Identify which cell holds the provided text, then report its (X, Y) central coordinate. 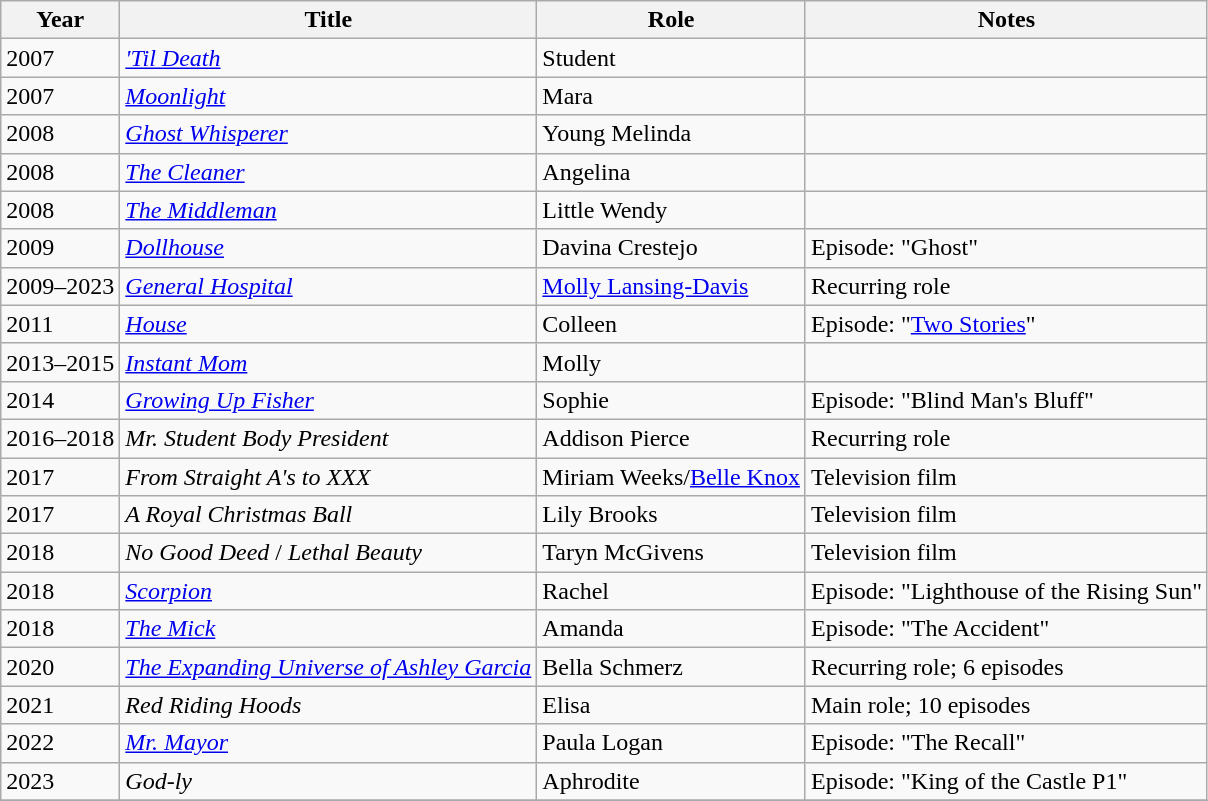
Growing Up Fisher (328, 400)
The Cleaner (328, 172)
2014 (60, 400)
2021 (60, 705)
Addison Pierce (672, 438)
Dollhouse (328, 248)
Instant Mom (328, 362)
Mr. Student Body President (328, 438)
Davina Crestejo (672, 248)
Scorpion (328, 591)
Ghost Whisperer (328, 134)
General Hospital (328, 286)
Episode: "Blind Man's Bluff" (1006, 400)
Angelina (672, 172)
Recurring role; 6 episodes (1006, 667)
Episode: "King of the Castle P1" (1006, 781)
Episode: "Ghost" (1006, 248)
Rachel (672, 591)
2009–2023 (60, 286)
2020 (60, 667)
2022 (60, 743)
2009 (60, 248)
2016–2018 (60, 438)
Molly (672, 362)
Paula Logan (672, 743)
Bella Schmerz (672, 667)
2013–2015 (60, 362)
Moonlight (328, 96)
Episode: "The Recall" (1006, 743)
Little Wendy (672, 210)
Amanda (672, 629)
Molly Lansing-Davis (672, 286)
Episode: "Two Stories" (1006, 324)
Taryn McGivens (672, 553)
Colleen (672, 324)
A Royal Christmas Ball (328, 515)
'Til Death (328, 58)
The Mick (328, 629)
From Straight A's to XXX (328, 477)
Young Melinda (672, 134)
Episode: "Lighthouse of the Rising Sun" (1006, 591)
Notes (1006, 20)
Miriam Weeks/Belle Knox (672, 477)
Mara (672, 96)
No Good Deed / Lethal Beauty (328, 553)
Elisa (672, 705)
Red Riding Hoods (328, 705)
House (328, 324)
Year (60, 20)
The Middleman (328, 210)
Episode: "The Accident" (1006, 629)
Aphrodite (672, 781)
The Expanding Universe of Ashley Garcia (328, 667)
2011 (60, 324)
Lily Brooks (672, 515)
Title (328, 20)
2023 (60, 781)
Student (672, 58)
Sophie (672, 400)
Main role; 10 episodes (1006, 705)
Mr. Mayor (328, 743)
Role (672, 20)
God-ly (328, 781)
